Provide the (X, Y) coordinate of the cell's center where the given text is located.  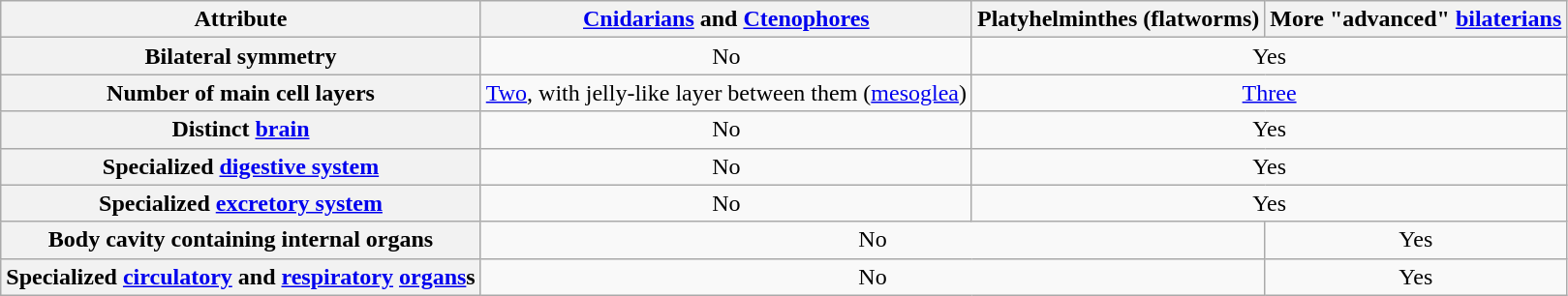
Cnidarians and Ctenophores (726, 19)
Attribute (240, 19)
Two, with jelly-like layer between them (mesoglea) (726, 93)
Specialized circulatory and respiratory organss (240, 277)
Platyhelminthes (flatworms) (1118, 19)
Three (1269, 93)
Specialized excretory system (240, 203)
Body cavity containing internal organs (240, 240)
Bilateral symmetry (240, 56)
Specialized digestive system (240, 166)
Number of main cell layers (240, 93)
More "advanced" bilaterians (1416, 19)
Distinct brain (240, 130)
